Identify which cell holds the provided text, then report its (X, Y) central coordinate. 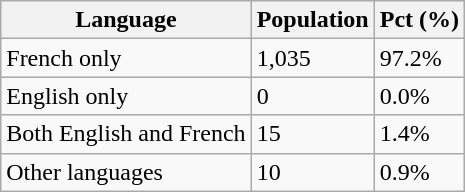
0.9% (419, 172)
15 (312, 134)
1.4% (419, 134)
97.2% (419, 58)
1,035 (312, 58)
Language (126, 20)
Both English and French (126, 134)
French only (126, 58)
10 (312, 172)
0.0% (419, 96)
Pct (%) (419, 20)
Population (312, 20)
Other languages (126, 172)
English only (126, 96)
0 (312, 96)
